Capture the cell that displays the provided text and extract its [x, y] central coordinate. 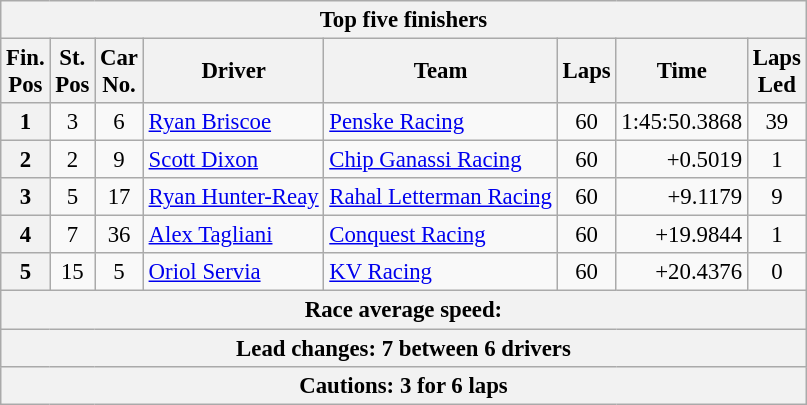
Cautions: 3 for 6 laps [404, 385]
+0.5019 [682, 160]
0 [776, 273]
Ryan Hunter-Reay [234, 197]
KV Racing [440, 273]
Chip Ganassi Racing [440, 160]
15 [72, 273]
Top five finishers [404, 20]
Team [440, 72]
+19.9844 [682, 235]
Scott Dixon [234, 160]
Penske Racing [440, 122]
4 [26, 235]
Alex Tagliani [234, 235]
36 [120, 235]
Driver [234, 72]
CarNo. [120, 72]
Laps [586, 72]
+20.4376 [682, 273]
1:45:50.3868 [682, 122]
Fin.Pos [26, 72]
+9.1179 [682, 197]
39 [776, 122]
6 [120, 122]
LapsLed [776, 72]
17 [120, 197]
Oriol Servia [234, 273]
Ryan Briscoe [234, 122]
7 [72, 235]
Conquest Racing [440, 235]
Rahal Letterman Racing [440, 197]
St.Pos [72, 72]
Race average speed: [404, 310]
Time [682, 72]
Lead changes: 7 between 6 drivers [404, 348]
